Detect which cell encompasses the target text, then output its (x, y) center coordinate. 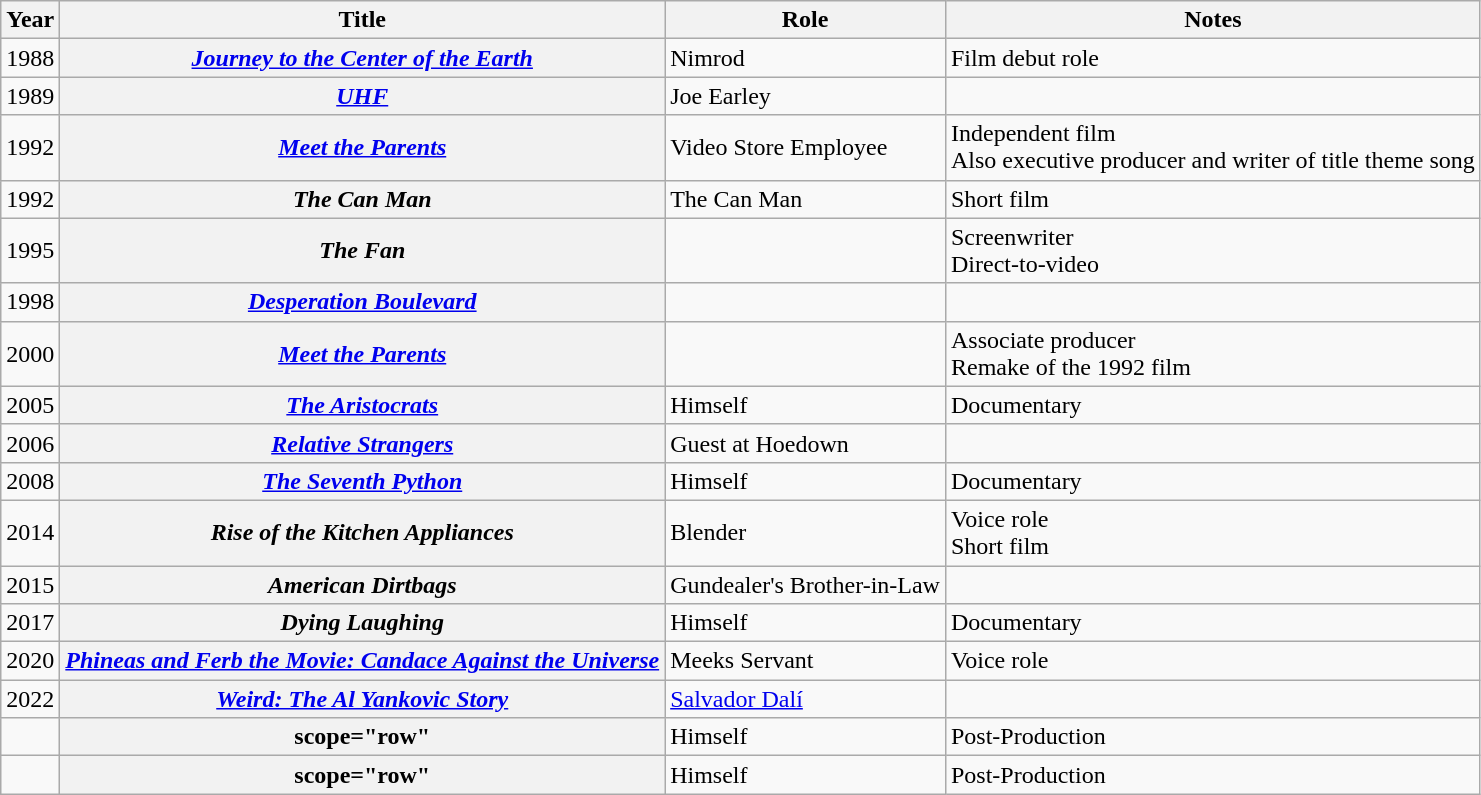
Relative Strangers (362, 443)
2000 (30, 354)
2008 (30, 481)
American Dirtbags (362, 585)
2020 (30, 661)
Associate producerRemake of the 1992 film (1212, 354)
Role (806, 20)
UHF (362, 96)
Journey to the Center of the Earth (362, 58)
2017 (30, 623)
Blender (806, 532)
Dying Laughing (362, 623)
Phineas and Ferb the Movie: Candace Against the Universe (362, 661)
Joe Earley (806, 96)
Rise of the Kitchen Appliances (362, 532)
2022 (30, 699)
1998 (30, 302)
Meeks Servant (806, 661)
Gundealer's Brother-in-Law (806, 585)
ScreenwriterDirect-to-video (1212, 250)
2015 (30, 585)
Desperation Boulevard (362, 302)
1989 (30, 96)
The Aristocrats (362, 405)
Title (362, 20)
1995 (30, 250)
Short film (1212, 199)
Voice roleShort film (1212, 532)
2005 (30, 405)
Nimrod (806, 58)
Video Store Employee (806, 148)
Salvador Dalí (806, 699)
Guest at Hoedown (806, 443)
Voice role (1212, 661)
2006 (30, 443)
2014 (30, 532)
The Seventh Python (362, 481)
1988 (30, 58)
The Fan (362, 250)
Weird: The Al Yankovic Story (362, 699)
Film debut role (1212, 58)
Notes (1212, 20)
Independent filmAlso executive producer and writer of title theme song (1212, 148)
Year (30, 20)
